Detect which cell encompasses the target text, then output its [X, Y] center coordinate. 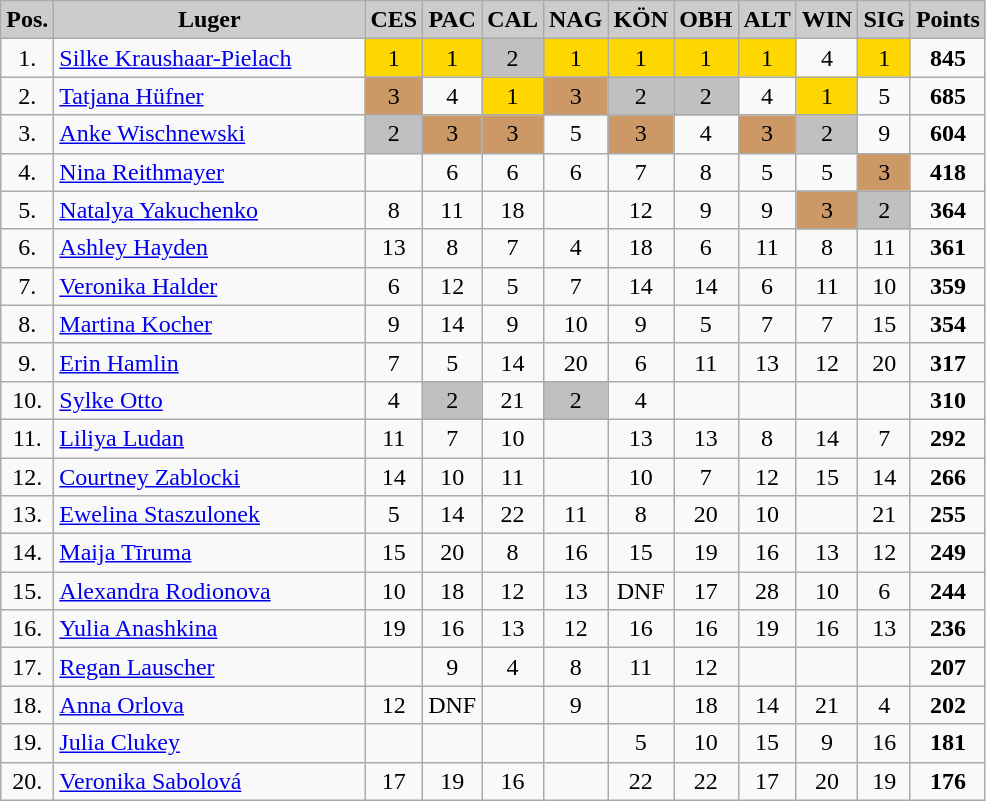
16. [28, 629]
845 [948, 58]
207 [948, 667]
181 [948, 743]
12. [28, 477]
3. [28, 134]
Nina Reithmayer [210, 172]
364 [948, 210]
Maija Tīruma [210, 553]
Courtney Zablocki [210, 477]
Sylke Otto [210, 400]
11. [28, 438]
5. [28, 210]
418 [948, 172]
Julia Clukey [210, 743]
15. [28, 591]
604 [948, 134]
Veronika Sabolová [210, 781]
292 [948, 438]
249 [948, 553]
19. [28, 743]
CES [394, 20]
354 [948, 324]
Yulia Anashkina [210, 629]
KÖN [641, 20]
2. [28, 96]
ALT [767, 20]
Ashley Hayden [210, 248]
NAG [575, 20]
SIG [884, 20]
14. [28, 553]
Veronika Halder [210, 286]
Ewelina Staszulonek [210, 515]
Silke Kraushaar-Pielach [210, 58]
359 [948, 286]
Martina Kocher [210, 324]
8. [28, 324]
OBH [706, 20]
Anna Orlova [210, 705]
7. [28, 286]
236 [948, 629]
9. [28, 362]
4. [28, 172]
Natalya Yakuchenko [210, 210]
17. [28, 667]
Regan Lauscher [210, 667]
13. [28, 515]
6. [28, 248]
Anke Wischnewski [210, 134]
Points [948, 20]
317 [948, 362]
28 [767, 591]
266 [948, 477]
CAL [513, 20]
PAC [452, 20]
Tatjana Hüfner [210, 96]
361 [948, 248]
Pos. [28, 20]
10. [28, 400]
18. [28, 705]
Alexandra Rodionova [210, 591]
Erin Hamlin [210, 362]
20. [28, 781]
WIN [827, 20]
Luger [210, 20]
685 [948, 96]
244 [948, 591]
310 [948, 400]
202 [948, 705]
176 [948, 781]
255 [948, 515]
1. [28, 58]
Liliya Ludan [210, 438]
